Find where the given text appears and provide that cell's center as [x, y] coordinate. 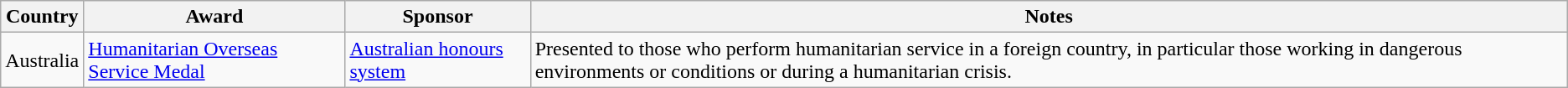
Australia [42, 60]
Award [214, 17]
Humanitarian Overseas Service Medal [214, 60]
Sponsor [437, 17]
Australian honours system [437, 60]
Country [42, 17]
Notes [1049, 17]
